Search for the cell housing the specified text and yield its (X, Y) center coordinate. 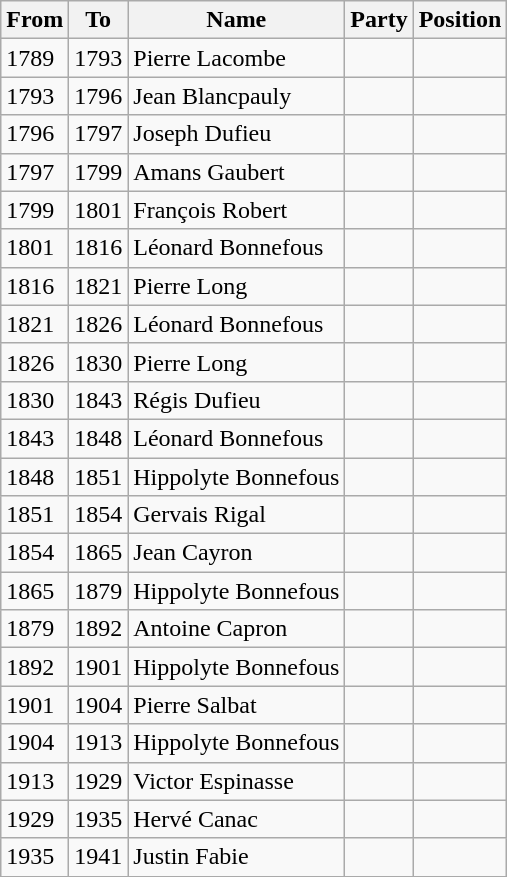
From (35, 20)
Position (460, 20)
Justin Fabie (236, 857)
Joseph Dufieu (236, 134)
Régis Dufieu (236, 400)
Party (379, 20)
1789 (35, 58)
Pierre Salbat (236, 705)
Name (236, 20)
Victor Espinasse (236, 781)
Amans Gaubert (236, 172)
1941 (98, 857)
Gervais Rigal (236, 515)
Hervé Canac (236, 819)
François Robert (236, 210)
Antoine Capron (236, 629)
Pierre Lacombe (236, 58)
To (98, 20)
Jean Cayron (236, 553)
Jean Blancpauly (236, 96)
